Return (x, y) of the center of cell containing provided text 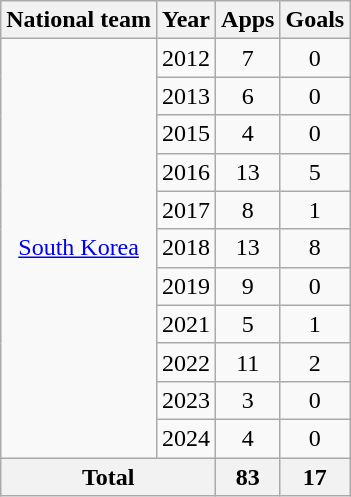
2019 (186, 286)
Year (186, 20)
17 (315, 477)
2021 (186, 324)
2022 (186, 362)
6 (248, 96)
2013 (186, 96)
2017 (186, 210)
2023 (186, 400)
Apps (248, 20)
Goals (315, 20)
2016 (186, 172)
National team (79, 20)
2024 (186, 438)
2 (315, 362)
2018 (186, 248)
2015 (186, 134)
3 (248, 400)
Total (108, 477)
83 (248, 477)
South Korea (79, 248)
11 (248, 362)
9 (248, 286)
2012 (186, 58)
7 (248, 58)
